Determine the [x, y] coordinate at the center of the cell enclosing the given text.  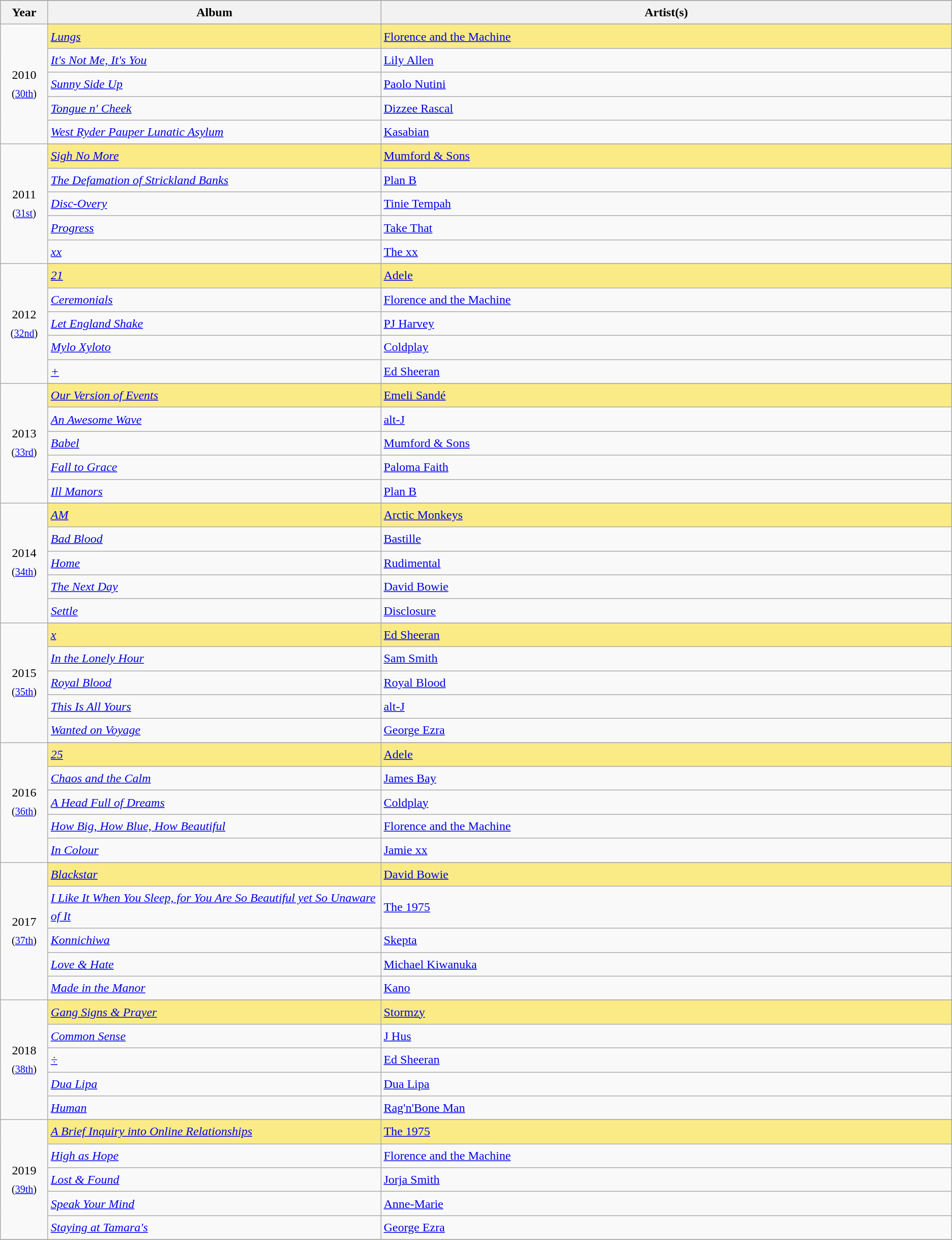
Lungs [215, 37]
Dizzee Rascal [666, 108]
2018 (38th) [24, 1060]
Lost & Found [215, 1180]
Artist(s) [666, 12]
Paloma Faith [666, 467]
2017 (37th) [24, 931]
PJ Harvey [666, 323]
Lily Allen [666, 60]
Arctic Monkeys [666, 515]
25 [215, 755]
It's Not Me, It's You [215, 60]
Progress [215, 228]
Skepta [666, 940]
Mylo Xyloto [215, 348]
Staying at Tamara's [215, 1228]
Speak Your Mind [215, 1203]
Disclosure [666, 610]
Rudimental [666, 563]
Jamie xx [666, 850]
Settle [215, 610]
2019 (39th) [24, 1180]
J Hus [666, 1036]
I Like It When You Sleep, for You Are So Beautiful yet So Unaware of It [215, 907]
Sigh No More [215, 156]
The xx [666, 251]
Tinie Tempah [666, 203]
2015 (35th) [24, 683]
Emeli Sandé [666, 396]
Rag'n'Bone Man [666, 1108]
This Is All Yours [215, 707]
Human [215, 1108]
Disc-Overy [215, 203]
Wanted on Voyage [215, 730]
2014 (34th) [24, 563]
2011 (31st) [24, 203]
Jorja Smith [666, 1180]
2013 (33rd) [24, 444]
Our Version of Events [215, 396]
Michael Kiwanuka [666, 964]
Bastille [666, 539]
Common Sense [215, 1036]
West Ryder Pauper Lunatic Asylum [215, 132]
High as Hope [215, 1156]
Let England Shake [215, 323]
How Big, How Blue, How Beautiful [215, 826]
Home [215, 563]
Made in the Manor [215, 988]
Love & Hate [215, 964]
An Awesome Wave [215, 419]
AM [215, 515]
Stormzy [666, 1012]
Take That [666, 228]
Ceremonials [215, 300]
Ill Manors [215, 491]
+ [215, 371]
Bad Blood [215, 539]
Kasabian [666, 132]
The Defamation of Strickland Banks [215, 180]
A Head Full of Dreams [215, 803]
Konnichiwa [215, 940]
The Next Day [215, 587]
2016 (36th) [24, 803]
Paolo Nutini [666, 84]
Chaos and the Calm [215, 778]
A Brief Inquiry into Online Relationships [215, 1132]
÷ [215, 1060]
In the Lonely Hour [215, 658]
Kano [666, 988]
Tongue n' Cheek [215, 108]
Album [215, 12]
Blackstar [215, 874]
xx [215, 251]
Fall to Grace [215, 467]
x [215, 635]
Sam Smith [666, 658]
James Bay [666, 778]
2012 (32nd) [24, 323]
Gang Signs & Prayer [215, 1012]
21 [215, 276]
In Colour [215, 850]
Anne-Marie [666, 1203]
2010 (30th) [24, 84]
Sunny Side Up [215, 84]
Babel [215, 444]
Year [24, 12]
